Extract the [x, y] coordinate from the center of the cell holding the provided text.  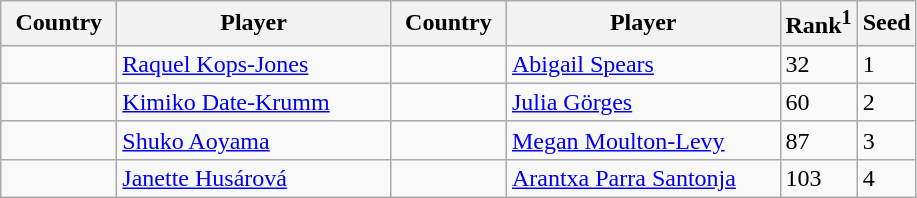
Julia Görges [643, 102]
Arantxa Parra Santonja [643, 178]
2 [886, 102]
103 [818, 178]
Shuko Aoyama [254, 140]
1 [886, 64]
Seed [886, 24]
Megan Moulton-Levy [643, 140]
87 [818, 140]
Abigail Spears [643, 64]
Janette Husárová [254, 178]
4 [886, 178]
Kimiko Date-Krumm [254, 102]
32 [818, 64]
60 [818, 102]
Rank1 [818, 24]
3 [886, 140]
Raquel Kops-Jones [254, 64]
